Identify which cell holds the provided text, then report its (x, y) central coordinate. 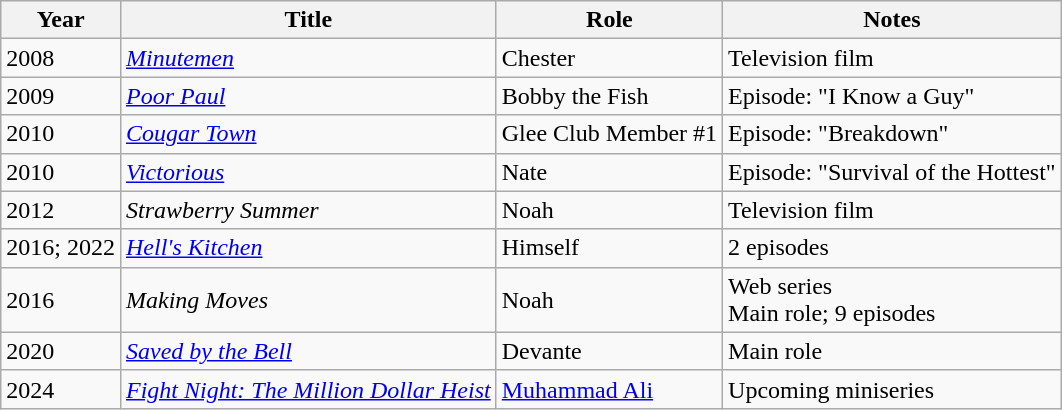
Bobby the Fish (609, 96)
Poor Paul (308, 96)
Year (61, 20)
2 episodes (892, 248)
Role (609, 20)
2009 (61, 96)
Chester (609, 58)
Web seriesMain role; 9 episodes (892, 300)
Making Moves (308, 300)
2008 (61, 58)
Fight Night: The Million Dollar Heist (308, 389)
Himself (609, 248)
Muhammad Ali (609, 389)
Upcoming miniseries (892, 389)
Saved by the Bell (308, 351)
Glee Club Member #1 (609, 134)
2016; 2022 (61, 248)
2024 (61, 389)
2016 (61, 300)
Cougar Town (308, 134)
Title (308, 20)
Notes (892, 20)
Victorious (308, 172)
Episode: "Survival of the Hottest" (892, 172)
Minutemen (308, 58)
2012 (61, 210)
Episode: "I Know a Guy" (892, 96)
Devante (609, 351)
Episode: "Breakdown" (892, 134)
Nate (609, 172)
Main role (892, 351)
Hell's Kitchen (308, 248)
Strawberry Summer (308, 210)
2020 (61, 351)
